Provide the (x, y) coordinate of the cell's center where the given text is located.  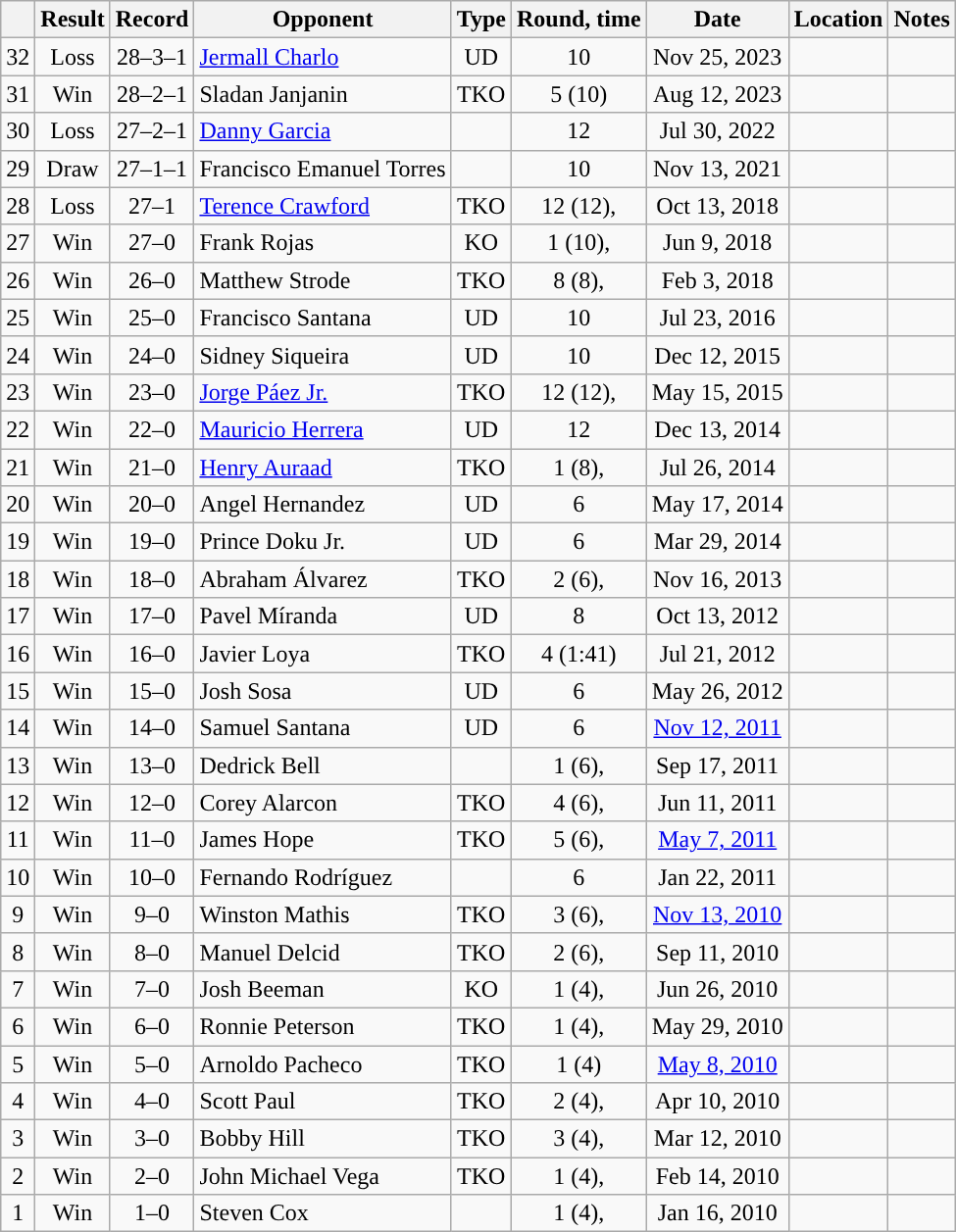
Date (718, 20)
4 (6), (579, 803)
Jermall Charlo (323, 57)
Nov 16, 2013 (718, 579)
31 (18, 94)
Dec 12, 2015 (718, 355)
Sep 11, 2010 (718, 952)
11 (18, 840)
27–2–1 (152, 131)
27 (18, 243)
5 (18, 1063)
19–0 (152, 542)
3 (4), (579, 1139)
Jan 16, 2010 (718, 1213)
Feb 3, 2018 (718, 280)
Notes (922, 20)
Nov 25, 2023 (718, 57)
18–0 (152, 579)
Aug 12, 2023 (718, 94)
10–0 (152, 877)
4–0 (152, 1102)
3–0 (152, 1139)
8 (8), (579, 280)
1 (10), (579, 243)
7 (18, 989)
21 (18, 468)
Feb 14, 2010 (718, 1176)
Abraham Álvarez (323, 579)
26–0 (152, 280)
Danny Garcia (323, 131)
28 (18, 206)
Prince Doku Jr. (323, 542)
Samuel Santana (323, 728)
Bobby Hill (323, 1139)
1 (8), (579, 468)
6–0 (152, 1026)
14–0 (152, 728)
3 (6), (579, 914)
Scott Paul (323, 1102)
7–0 (152, 989)
Corey Alarcon (323, 803)
30 (18, 131)
Francisco Santana (323, 318)
May 26, 2012 (718, 691)
Josh Beeman (323, 989)
Sidney Siqueira (323, 355)
Jan 22, 2011 (718, 877)
28–3–1 (152, 57)
Jun 9, 2018 (718, 243)
Manuel Delcid (323, 952)
20 (18, 505)
28–2–1 (152, 94)
Record (152, 20)
May 17, 2014 (718, 505)
14 (18, 728)
17 (18, 616)
Result (73, 20)
27–1 (152, 206)
22–0 (152, 429)
James Hope (323, 840)
11–0 (152, 840)
Jul 30, 2022 (718, 131)
May 29, 2010 (718, 1026)
May 15, 2015 (718, 392)
27–1–1 (152, 169)
13 (18, 765)
Oct 13, 2012 (718, 616)
25–0 (152, 318)
26 (18, 280)
Dec 13, 2014 (718, 429)
Fernando Rodríguez (323, 877)
Mar 29, 2014 (718, 542)
12–0 (152, 803)
Pavel Míranda (323, 616)
Mar 12, 2010 (718, 1139)
8–0 (152, 952)
May 7, 2011 (718, 840)
Nov 12, 2011 (718, 728)
Jun 26, 2010 (718, 989)
22 (18, 429)
Round, time (579, 20)
1 (18, 1213)
Jul 21, 2012 (718, 654)
Oct 13, 2018 (718, 206)
3 (18, 1139)
16–0 (152, 654)
2–0 (152, 1176)
15 (18, 691)
Steven Cox (323, 1213)
25 (18, 318)
Arnoldo Pacheco (323, 1063)
May 8, 2010 (718, 1063)
Apr 10, 2010 (718, 1102)
Terence Crawford (323, 206)
16 (18, 654)
Angel Hernandez (323, 505)
32 (18, 57)
9–0 (152, 914)
Josh Sosa (323, 691)
Jorge Páez Jr. (323, 392)
21–0 (152, 468)
2 (4), (579, 1102)
Sladan Janjanin (323, 94)
Type (480, 20)
29 (18, 169)
Frank Rojas (323, 243)
19 (18, 542)
23–0 (152, 392)
Javier Loya (323, 654)
Francisco Emanuel Torres (323, 169)
5–0 (152, 1063)
1–0 (152, 1213)
Nov 13, 2010 (718, 914)
Jul 26, 2014 (718, 468)
Ronnie Peterson (323, 1026)
Location (838, 20)
Winston Mathis (323, 914)
Henry Auraad (323, 468)
20–0 (152, 505)
24 (18, 355)
4 (1:41) (579, 654)
Opponent (323, 20)
1 (6), (579, 765)
27–0 (152, 243)
24–0 (152, 355)
15–0 (152, 691)
13–0 (152, 765)
Matthew Strode (323, 280)
Jul 23, 2016 (718, 318)
5 (10) (579, 94)
4 (18, 1102)
Sep 17, 2011 (718, 765)
23 (18, 392)
Mauricio Herrera (323, 429)
5 (6), (579, 840)
John Michael Vega (323, 1176)
Draw (73, 169)
2 (18, 1176)
1 (4) (579, 1063)
Dedrick Bell (323, 765)
9 (18, 914)
Nov 13, 2021 (718, 169)
18 (18, 579)
Jun 11, 2011 (718, 803)
17–0 (152, 616)
